Pinpoint the cell where the given text exists, returning its [X, Y] midpoint coordinate. 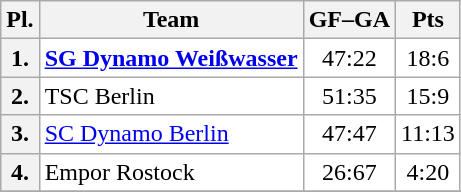
2. [20, 96]
Pts [428, 20]
GF–GA [349, 20]
51:35 [349, 96]
4. [20, 172]
4:20 [428, 172]
Pl. [20, 20]
SG Dynamo Weißwasser [171, 58]
26:67 [349, 172]
Team [171, 20]
Empor Rostock [171, 172]
18:6 [428, 58]
15:9 [428, 96]
TSC Berlin [171, 96]
1. [20, 58]
3. [20, 134]
47:22 [349, 58]
SC Dynamo Berlin [171, 134]
11:13 [428, 134]
47:47 [349, 134]
